Extract the [X, Y] coordinate from the center of the cell holding the provided text.  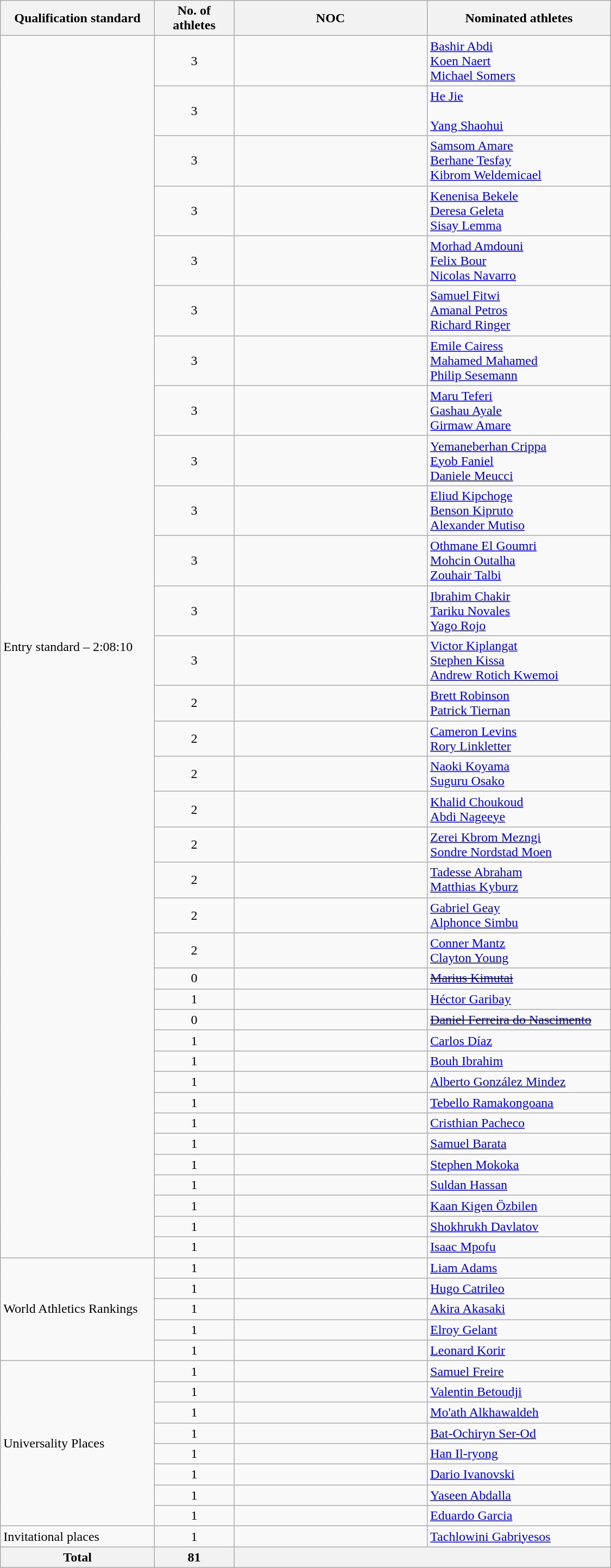
Bouh Ibrahim [519, 1061]
Victor KiplangatStephen KissaAndrew Rotich Kwemoi [519, 661]
Cameron LevinsRory Linkletter [519, 738]
Samuel FitwiAmanal PetrosRichard Ringer [519, 311]
Héctor Garibay [519, 999]
Akira Akasaki [519, 1309]
Valentin Betoudji [519, 1392]
Samsom AmareBerhane TesfayKibrom Weldemicael [519, 161]
Daniel Ferreira do Nascimento [519, 1020]
Kenenisa BekeleDeresa GeletaSisay Lemma [519, 211]
Conner MantzClayton Young [519, 950]
Samuel Freire [519, 1371]
Khalid ChoukoudAbdi Nageeye [519, 809]
Yaseen Abdalla [519, 1495]
Samuel Barata [519, 1144]
Emile CairessMahamed MahamedPhilip Sesemann [519, 361]
Yemaneberhan CrippaEyob FanielDaniele Meucci [519, 460]
Total [78, 1557]
Suldan Hassan [519, 1185]
Gabriel GeayAlphonce Simbu [519, 915]
Qualification standard [78, 18]
Universality Places [78, 1443]
Eduardo Garcia [519, 1516]
Hugo Catrileo [519, 1288]
81 [194, 1557]
Zerei Kbrom MezngiSondre Nordstad Moen [519, 845]
Alberto González Mindez [519, 1082]
Ibrahim ChakirTariku NovalesYago Rojo [519, 610]
Morhad AmdouniFelix BourNicolas Navarro [519, 261]
Invitational places [78, 1537]
Tebello Ramakongoana [519, 1103]
NOC [330, 18]
Kaan Kigen Özbilen [519, 1206]
Elroy Gelant [519, 1330]
Brett RobinsonPatrick Tiernan [519, 704]
Mo'ath Alkhawaldeh [519, 1412]
Liam Adams [519, 1268]
Bat-Ochiryn Ser-Od [519, 1433]
Eliud KipchogeBenson KiprutoAlexander Mutiso [519, 510]
He JieYang Shaohui [519, 111]
Shokhrukh Davlatov [519, 1226]
Cristhian Pacheco [519, 1123]
Leonard Korir [519, 1350]
Carlos Díaz [519, 1040]
Bashir AbdiKoen NaertMichael Somers [519, 61]
Tachlowini Gabriyesos [519, 1537]
World Athletics Rankings [78, 1309]
Tadesse AbrahamMatthias Kyburz [519, 880]
Isaac Mpofu [519, 1247]
Han Il-ryong [519, 1454]
Entry standard – 2:08:10 [78, 647]
Naoki KoyamaSuguru Osako [519, 774]
Stephen Mokoka [519, 1165]
Othmane El GoumriMohcin OutalhaZouhair Talbi [519, 560]
Marius Kimutai [519, 978]
Maru TeferiGashau AyaleGirmaw Amare [519, 410]
No. of athletes [194, 18]
Dario Ivanovski [519, 1475]
Nominated athletes [519, 18]
